Locate the cell with the specified text and output its (X, Y) center coordinate. 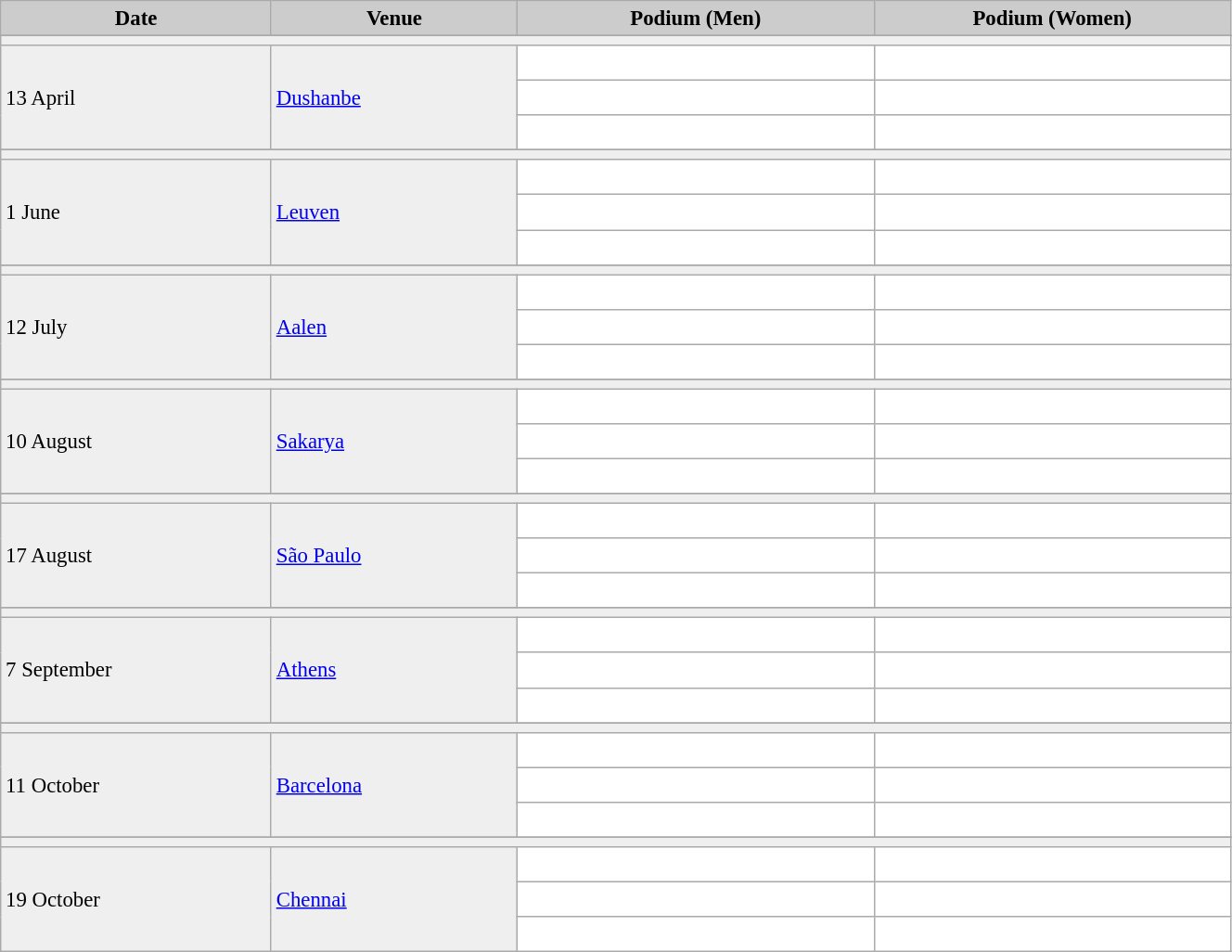
São Paulo (393, 557)
7 September (136, 670)
13 April (136, 98)
Date (136, 19)
Chennai (393, 900)
11 October (136, 785)
Sakarya (393, 442)
Athens (393, 670)
17 August (136, 557)
12 July (136, 327)
Venue (393, 19)
Leuven (393, 212)
Barcelona (393, 785)
Podium (Men) (696, 19)
Podium (Women) (1052, 19)
19 October (136, 900)
1 June (136, 212)
Aalen (393, 327)
Dushanbe (393, 98)
10 August (136, 442)
